Search for the cell housing the specified text and yield its [X, Y] center coordinate. 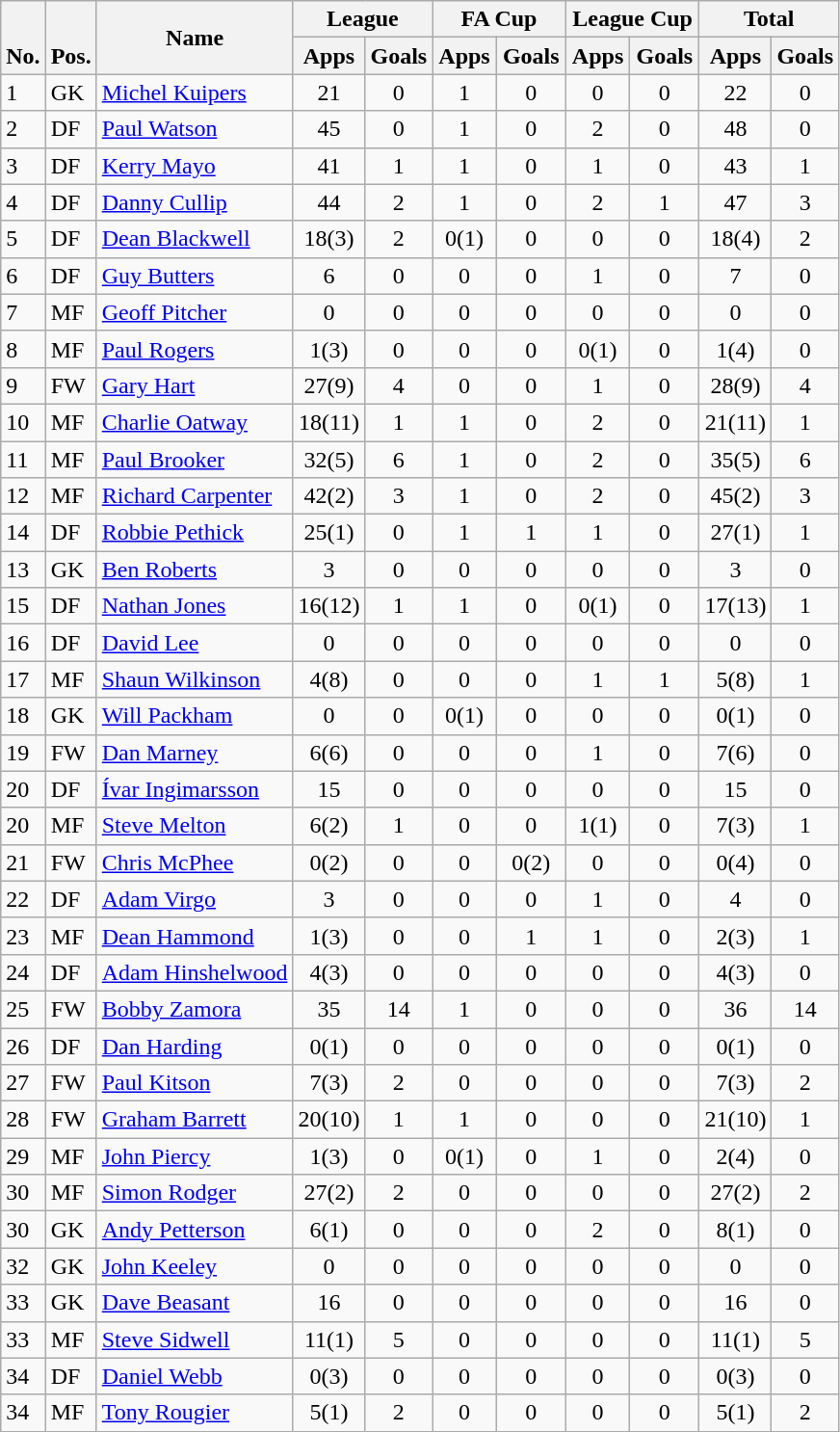
Gary Hart [195, 385]
24 [23, 972]
FA Cup [499, 19]
Steve Melton [195, 826]
Michel Kuipers [195, 93]
Paul Rogers [195, 349]
Will Packham [195, 716]
25 [23, 1009]
12 [23, 496]
18 [23, 716]
2(4) [736, 1156]
Adam Virgo [195, 899]
35 [329, 1009]
Simon Rodger [195, 1193]
Daniel Webb [195, 1376]
5(8) [736, 679]
9 [23, 385]
0(4) [736, 862]
Chris McPhee [195, 862]
43 [736, 166]
Kerry Mayo [195, 166]
23 [23, 936]
7(6) [736, 753]
26 [23, 1046]
6(1) [329, 1230]
Paul Brooker [195, 460]
1(4) [736, 349]
18(4) [736, 239]
45(2) [736, 496]
David Lee [195, 643]
Adam Hinshelwood [195, 972]
Name [195, 38]
Pos. [71, 38]
Andy Petterson [195, 1230]
25(1) [329, 533]
No. [23, 38]
Bobby Zamora [195, 1009]
Dean Hammond [195, 936]
21(10) [736, 1120]
Richard Carpenter [195, 496]
18(3) [329, 239]
4(8) [329, 679]
20(10) [329, 1120]
13 [23, 570]
Tony Rougier [195, 1413]
Graham Barrett [195, 1120]
Dan Marney [195, 753]
8(1) [736, 1230]
32 [23, 1266]
27(9) [329, 385]
Ben Roberts [195, 570]
36 [736, 1009]
Dean Blackwell [195, 239]
John Piercy [195, 1156]
Shaun Wilkinson [195, 679]
27 [23, 1083]
32(5) [329, 460]
10 [23, 422]
17(13) [736, 606]
27(1) [736, 533]
1(1) [597, 826]
42(2) [329, 496]
Charlie Oatway [195, 422]
41 [329, 166]
Geoff Pitcher [195, 312]
29 [23, 1156]
2(3) [736, 936]
19 [23, 753]
35(5) [736, 460]
11 [23, 460]
Guy Butters [195, 276]
John Keeley [195, 1266]
League [362, 19]
28 [23, 1120]
45 [329, 129]
16(12) [329, 606]
48 [736, 129]
Nathan Jones [195, 606]
Total [769, 19]
6(6) [329, 753]
47 [736, 202]
28(9) [736, 385]
Danny Cullip [195, 202]
8 [23, 349]
Dave Beasant [195, 1303]
Robbie Pethick [195, 533]
Paul Watson [195, 129]
18(11) [329, 422]
17 [23, 679]
Paul Kitson [195, 1083]
League Cup [632, 19]
Dan Harding [195, 1046]
Ívar Ingimarsson [195, 789]
21(11) [736, 422]
44 [329, 202]
6(2) [329, 826]
Steve Sidwell [195, 1339]
